Output the [X, Y] coordinate of the center of the cell containing the given text.  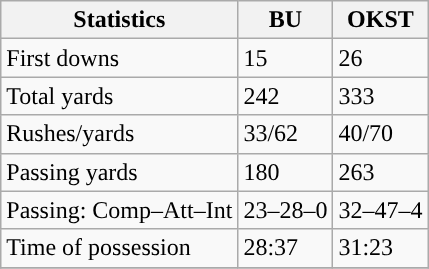
40/70 [380, 134]
32–47–4 [380, 210]
Statistics [120, 20]
180 [286, 172]
33/62 [286, 134]
26 [380, 58]
Rushes/yards [120, 134]
Passing: Comp–Att–Int [120, 210]
Time of possession [120, 248]
15 [286, 58]
28:37 [286, 248]
333 [380, 96]
BU [286, 20]
23–28–0 [286, 210]
Total yards [120, 96]
First downs [120, 58]
31:23 [380, 248]
242 [286, 96]
OKST [380, 20]
263 [380, 172]
Passing yards [120, 172]
